For the text-containing cell, return its midpoint in [x, y] coordinate format. 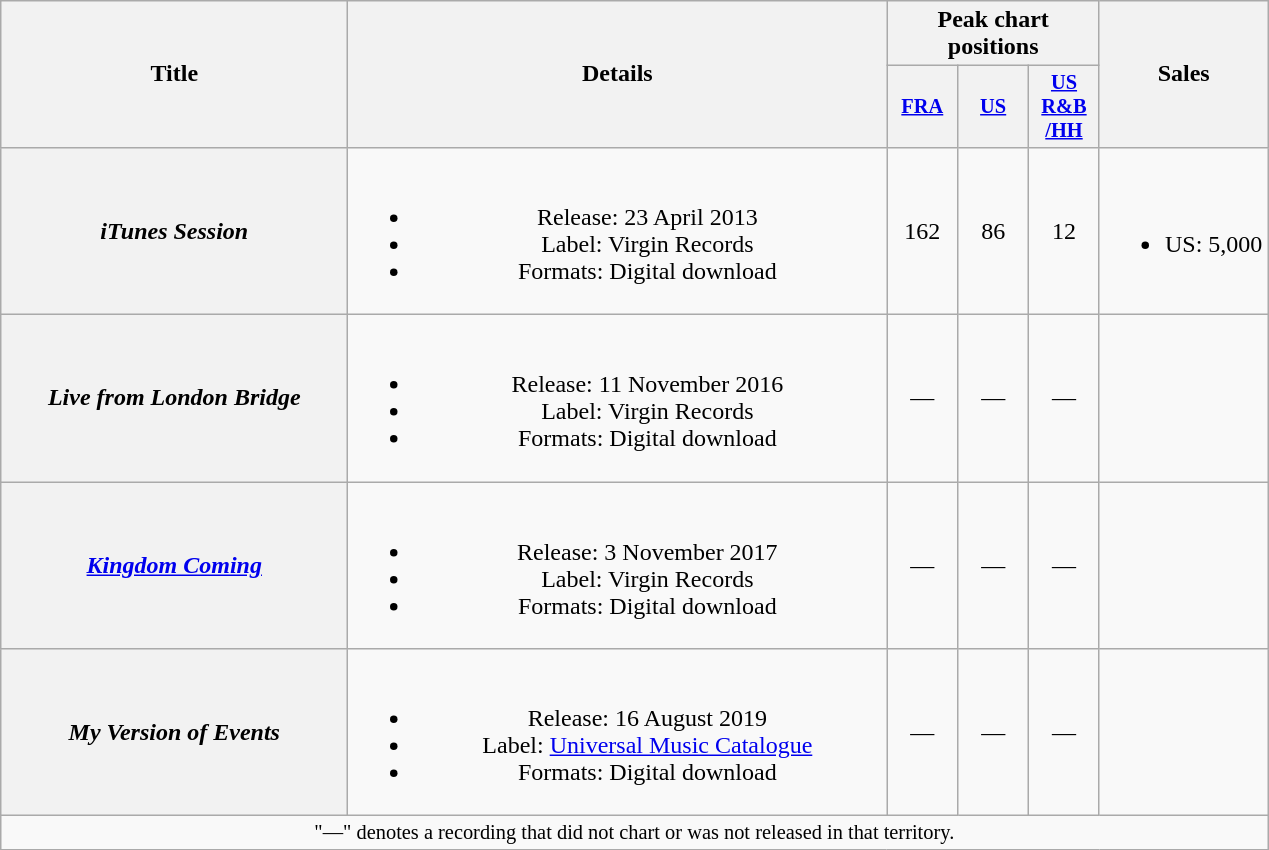
Release: 11 November 2016Label: Virgin RecordsFormats: Digital download [618, 398]
Release: 3 November 2017Label: Virgin RecordsFormats: Digital download [618, 566]
FRA [922, 107]
Release: 16 August 2019Label: Universal Music CatalogueFormats: Digital download [618, 732]
US [994, 107]
162 [922, 230]
Release: 23 April 2013Label: Virgin RecordsFormats: Digital download [618, 230]
Details [618, 74]
My Version of Events [174, 732]
12 [1064, 230]
Live from London Bridge [174, 398]
Kingdom Coming [174, 566]
Title [174, 74]
Peak chartpositions [994, 34]
US R&B/HH [1064, 107]
Sales [1183, 74]
iTunes Session [174, 230]
"—" denotes a recording that did not chart or was not released in that territory. [634, 833]
US: 5,000 [1183, 230]
86 [994, 230]
